Output the [x, y] coordinate of the center of the cell containing the given text.  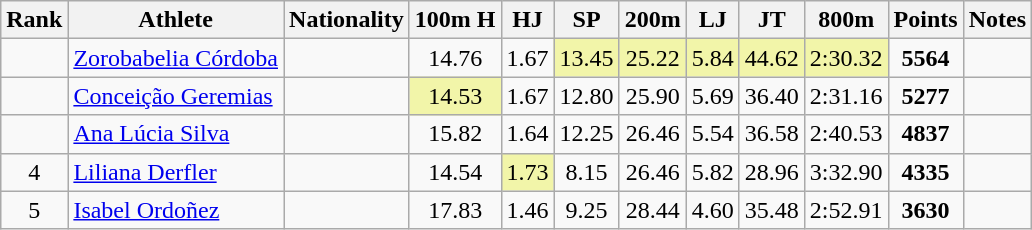
25.22 [652, 58]
4.60 [712, 210]
Isabel Ordoñez [176, 210]
12.25 [586, 134]
HJ [528, 20]
5.84 [712, 58]
JT [772, 20]
Conceição Geremias [176, 96]
36.40 [772, 96]
14.76 [455, 58]
800m [846, 20]
28.44 [652, 210]
LJ [712, 20]
1.64 [528, 134]
Zorobabelia Córdoba [176, 58]
SP [586, 20]
Notes [997, 20]
1.73 [528, 172]
3:32.90 [846, 172]
4837 [926, 134]
Athlete [176, 20]
28.96 [772, 172]
Ana Lúcia Silva [176, 134]
4335 [926, 172]
2:40.53 [846, 134]
8.15 [586, 172]
4 [34, 172]
14.54 [455, 172]
1.46 [528, 210]
44.62 [772, 58]
13.45 [586, 58]
17.83 [455, 210]
5 [34, 210]
25.90 [652, 96]
2:30.32 [846, 58]
5564 [926, 58]
36.58 [772, 134]
2:31.16 [846, 96]
2:52.91 [846, 210]
200m [652, 20]
9.25 [586, 210]
Nationality [347, 20]
Points [926, 20]
100m H [455, 20]
14.53 [455, 96]
Liliana Derfler [176, 172]
5.54 [712, 134]
5277 [926, 96]
5.69 [712, 96]
35.48 [772, 210]
15.82 [455, 134]
12.80 [586, 96]
3630 [926, 210]
5.82 [712, 172]
Rank [34, 20]
